For the text-containing cell, return its midpoint in [x, y] coordinate format. 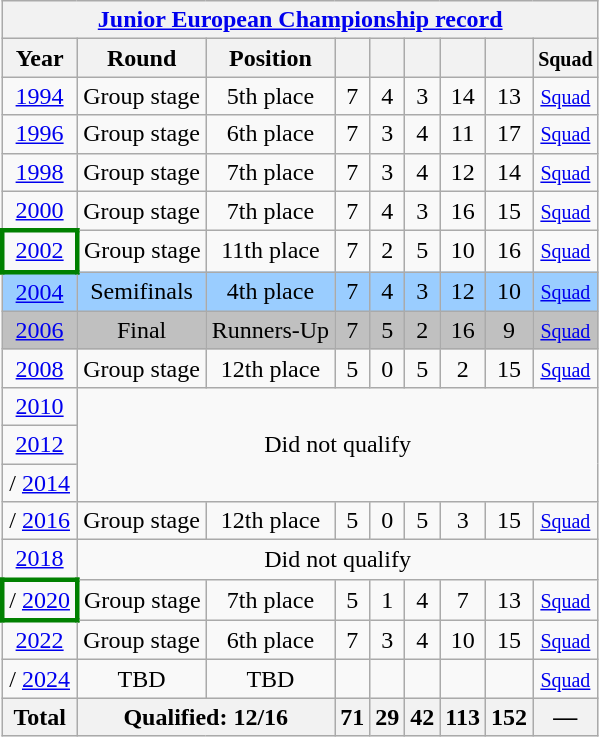
— [566, 717]
2012 [40, 444]
5th place [270, 96]
1996 [40, 134]
/ 2024 [40, 679]
/ 2014 [40, 483]
/ 2016 [40, 521]
42 [422, 717]
2004 [40, 292]
2008 [40, 368]
1994 [40, 96]
113 [463, 717]
9 [510, 330]
71 [352, 717]
Final [142, 330]
Year [40, 58]
Round [142, 58]
Position [270, 58]
Junior European Championship record [300, 20]
Runners-Up [270, 330]
2010 [40, 406]
152 [510, 717]
1 [388, 600]
Total [40, 717]
2002 [40, 252]
2006 [40, 330]
4th place [270, 292]
2018 [40, 560]
2000 [40, 211]
2022 [40, 640]
Semifinals [142, 292]
Qualified: 12/16 [206, 717]
17 [510, 134]
11th place [270, 252]
/ 2020 [40, 600]
1998 [40, 172]
29 [388, 717]
11 [463, 134]
